Provide the [x, y] coordinate of the cell's center where the given text is located.  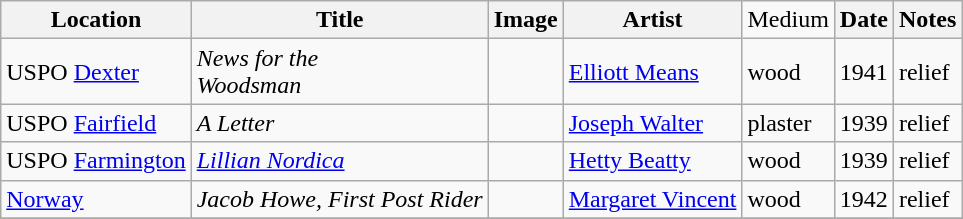
USPO Dexter [96, 72]
Margaret Vincent [652, 199]
1942 [864, 199]
Medium [788, 20]
Image [526, 20]
Hetty Beatty [652, 161]
Norway [96, 199]
Elliott Means [652, 72]
Joseph Walter [652, 123]
Date [864, 20]
Location [96, 20]
plaster [788, 123]
Title [340, 20]
Lillian Nordica [340, 161]
Notes [927, 20]
Artist [652, 20]
1941 [864, 72]
Jacob Howe, First Post Rider [340, 199]
A Letter [340, 123]
News for theWoodsman [340, 72]
USPO Farmington [96, 161]
USPO Fairfield [96, 123]
